Extract the [X, Y] coordinate from the center of the cell holding the provided text.  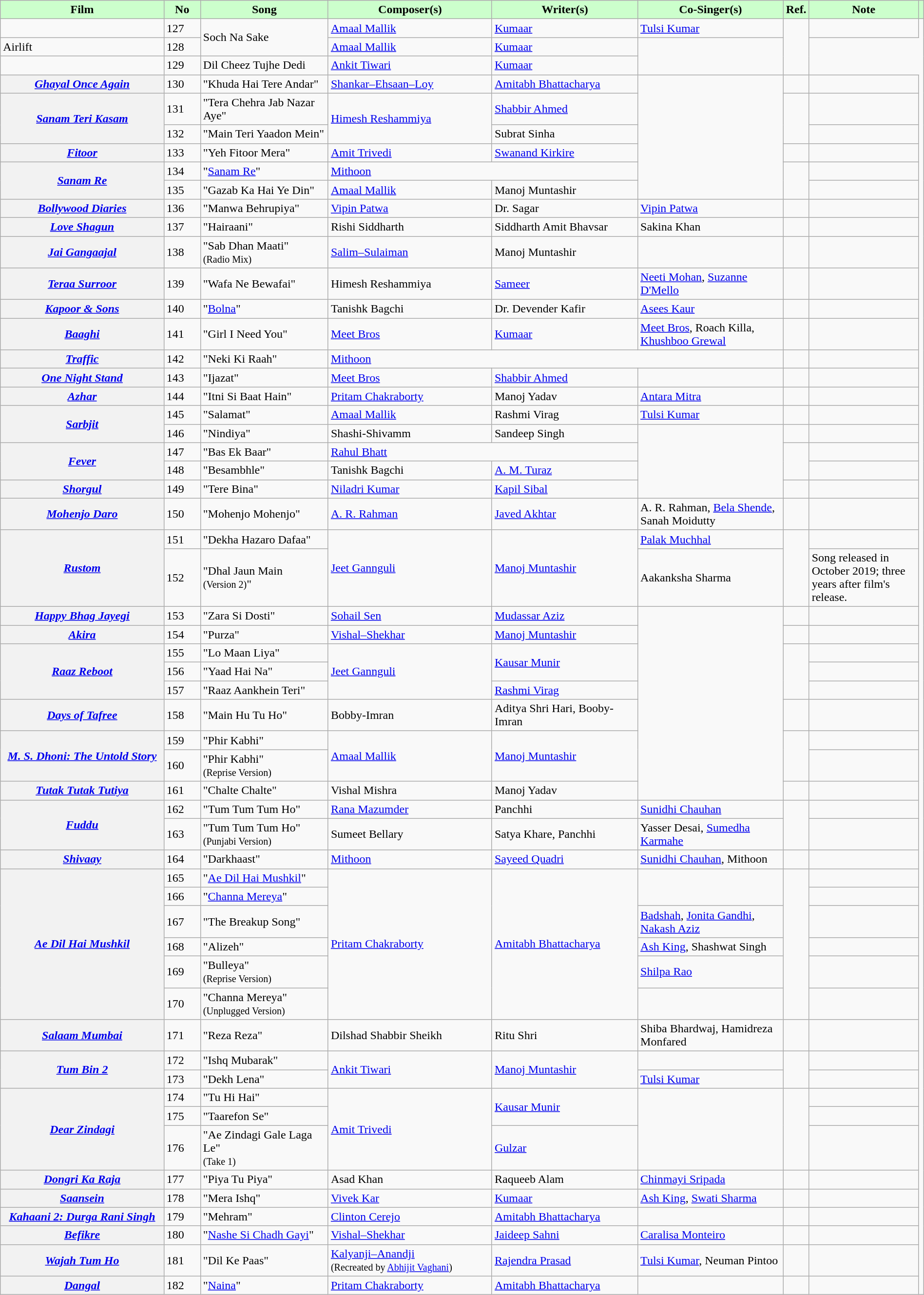
Yasser Desai, Sumedha Karmahe [711, 834]
Saansein [82, 1198]
Befikre [82, 1235]
"Tum Tum Tum Ho"(Punjabi Version) [264, 834]
Dear Zindagi [82, 1129]
141 [182, 334]
Airlift [82, 47]
"Dil Ke Paas" [264, 1260]
Kalyanji–Anandji(Recreated by Abhijit Vaghani) [410, 1260]
Kapoor & Sons [82, 309]
"Naina" [264, 1285]
128 [182, 47]
"Gazab Ka Hai Ye Din" [264, 190]
147 [182, 452]
Dilshad Shabbir Sheikh [410, 1035]
171 [182, 1035]
"Itni Si Baat Hain" [264, 396]
Tulsi Kumar, Neuman Pintoo [711, 1260]
Co-Singer(s) [711, 10]
163 [182, 834]
179 [182, 1217]
"Yeh Fitoor Mera" [264, 153]
"Bulleya"(Reprise Version) [264, 972]
"Mera Ishq" [264, 1198]
Dil Cheez Tujhe Dedi [264, 65]
167 [182, 921]
162 [182, 809]
165 [182, 878]
Soch Na Sake [264, 38]
Sohail Sen [410, 616]
"Yaad Hai Na" [264, 672]
Sanam Teri Kasam [82, 118]
"Zara Si Dosti" [264, 616]
Fuddu [82, 825]
180 [182, 1235]
Song released in October 2019; three years after film's release. [864, 577]
"Raaz Aankhein Teri" [264, 690]
"Sab Dhan Maati"(Radio Mix) [264, 251]
Jai Gangaajal [82, 251]
175 [182, 1116]
Aakanksha Sharma [711, 577]
176 [182, 1148]
Vishal Mishra [410, 791]
"Tum Tum Tum Ho" [264, 809]
166 [182, 896]
Niladri Kumar [410, 489]
Shiba Bhardwaj, Hamidreza Monfared [711, 1035]
Asees Kaur [711, 309]
153 [182, 616]
Traffic [82, 359]
Asad Khan [410, 1179]
152 [182, 577]
"Alizeh" [264, 947]
136 [182, 208]
151 [182, 539]
Siddharth Amit Bhavsar [564, 227]
Badshah, Jonita Gandhi, Nakash Aziz [711, 921]
Salim–Sulaiman [410, 251]
Ash King, Swati Sharma [711, 1198]
Composer(s) [410, 10]
Rahul Bhatt [482, 452]
Love Shagun [82, 227]
Tum Bin 2 [82, 1070]
178 [182, 1198]
"The Breakup Song" [264, 921]
145 [182, 415]
182 [182, 1285]
Sarbjit [82, 424]
"Besambhle" [264, 470]
"Darkhaast" [264, 859]
"Wafa Ne Bewafai" [264, 284]
130 [182, 84]
Sanam Re [82, 180]
"Phir Kabhi"(Reprise Version) [264, 765]
"Sanam Re" [264, 171]
Rana Mazumder [410, 809]
Sakina Khan [711, 227]
"Manwa Behrupiya" [264, 208]
158 [182, 715]
Shivaay [82, 859]
149 [182, 489]
Palak Muchhal [711, 539]
Jaideep Sahni [564, 1235]
Shorgul [82, 489]
Aditya Shri Hari, Booby-Imran [564, 715]
Akira [82, 634]
Bobby-Imran [410, 715]
"Mehram" [264, 1217]
129 [182, 65]
140 [182, 309]
160 [182, 765]
Mudassar Aziz [564, 616]
Note [864, 10]
135 [182, 190]
Shankar–Ehsaan–Loy [410, 84]
"Dhal Jaun Main(Version 2)" [264, 577]
Happy Bhag Jayegi [82, 616]
"Ijazat" [264, 378]
One Night Stand [82, 378]
"Main Hu Tu Ho" [264, 715]
"Dekh Lena" [264, 1079]
Subrat Sinha [564, 134]
Dangal [82, 1285]
Kahaani 2: Durga Rani Singh [82, 1217]
Rishi Siddharth [410, 227]
142 [182, 359]
"Taarefon Se" [264, 1116]
168 [182, 947]
A. R. Rahman [410, 514]
Rustom [82, 568]
"Mohenjo Mohenjo" [264, 514]
Salaam Mumbai [82, 1035]
Ghayal Once Again [82, 84]
Fitoor [82, 153]
177 [182, 1179]
Sunidhi Chauhan [711, 809]
Dongri Ka Raja [82, 1179]
144 [182, 396]
Sameer [564, 284]
"Neki Ki Raah" [264, 359]
"Salamat" [264, 415]
"Ae Dil Hai Mushkil" [264, 878]
A. R. Rahman, Bela Shende, Sanah Moidutty [711, 514]
A. M. Turaz [564, 470]
Meet Bros, Roach Killa, Khushboo Grewal [711, 334]
"Dekha Hazaro Dafaa" [264, 539]
"Hairaani" [264, 227]
Mohenjo Daro [82, 514]
Shilpa Rao [711, 972]
159 [182, 740]
Ref. [796, 10]
181 [182, 1260]
"Nashe Si Chadh Gayi" [264, 1235]
139 [182, 284]
155 [182, 653]
146 [182, 433]
Song [264, 10]
Tutak Tutak Tutiya [82, 791]
Days of Tafree [82, 715]
Rajendra Prasad [564, 1260]
Sunidhi Chauhan, Mithoon [711, 859]
132 [182, 134]
"Tera Chehra Jab Nazar Aye" [264, 109]
164 [182, 859]
Chinmayi Sripada [711, 1179]
157 [182, 690]
Swanand Kirkire [564, 153]
173 [182, 1079]
Shashi-Shivamm [410, 433]
"Bas Ek Baar" [264, 452]
No [182, 10]
"Chalte Chalte" [264, 791]
"Channa Mereya" [264, 896]
M. S. Dhoni: The Untold Story [82, 756]
"Tere Bina" [264, 489]
148 [182, 470]
127 [182, 28]
"Bolna" [264, 309]
"Purza" [264, 634]
134 [182, 171]
Wajah Tum Ho [82, 1260]
"Phir Kabhi" [264, 740]
Dr. Sagar [564, 208]
170 [182, 1003]
169 [182, 972]
Dr. Devender Kafir [564, 309]
"Reza Reza" [264, 1035]
"Channa Mereya"(Unplugged Version) [264, 1003]
Javed Akhtar [564, 514]
150 [182, 514]
Satya Khare, Panchhi [564, 834]
Film [82, 10]
Clinton Cerejo [410, 1217]
Baaghi [82, 334]
"Khuda Hai Tere Andar" [264, 84]
Ritu Shri [564, 1035]
172 [182, 1061]
137 [182, 227]
Ash King, Shashwat Singh [711, 947]
Kapil Sibal [564, 489]
"Lo Maan Liya" [264, 653]
Ae Dil Hai Mushkil [82, 944]
Sayeed Quadri [564, 859]
156 [182, 672]
Teraa Surroor [82, 284]
"Main Teri Yaadon Mein" [264, 134]
"Girl I Need You" [264, 334]
"Ishq Mubarak" [264, 1061]
138 [182, 251]
Fever [82, 461]
Writer(s) [564, 10]
Raaz Reboot [82, 672]
Sumeet Bellary [410, 834]
Bollywood Diaries [82, 208]
174 [182, 1098]
"Tu Hi Hai" [264, 1098]
131 [182, 109]
143 [182, 378]
Gulzar [564, 1148]
Azhar [82, 396]
Neeti Mohan, Suzanne D'Mello [711, 284]
"Piya Tu Piya" [264, 1179]
Vivek Kar [410, 1198]
Antara Mitra [711, 396]
161 [182, 791]
Raqueeb Alam [564, 1179]
"Ae Zindagi Gale Laga Le"(Take 1) [264, 1148]
"Nindiya" [264, 433]
Panchhi [564, 809]
154 [182, 634]
Sandeep Singh [564, 433]
133 [182, 153]
Caralisa Monteiro [711, 1235]
